Detect which cell encompasses the target text, then output its (x, y) center coordinate. 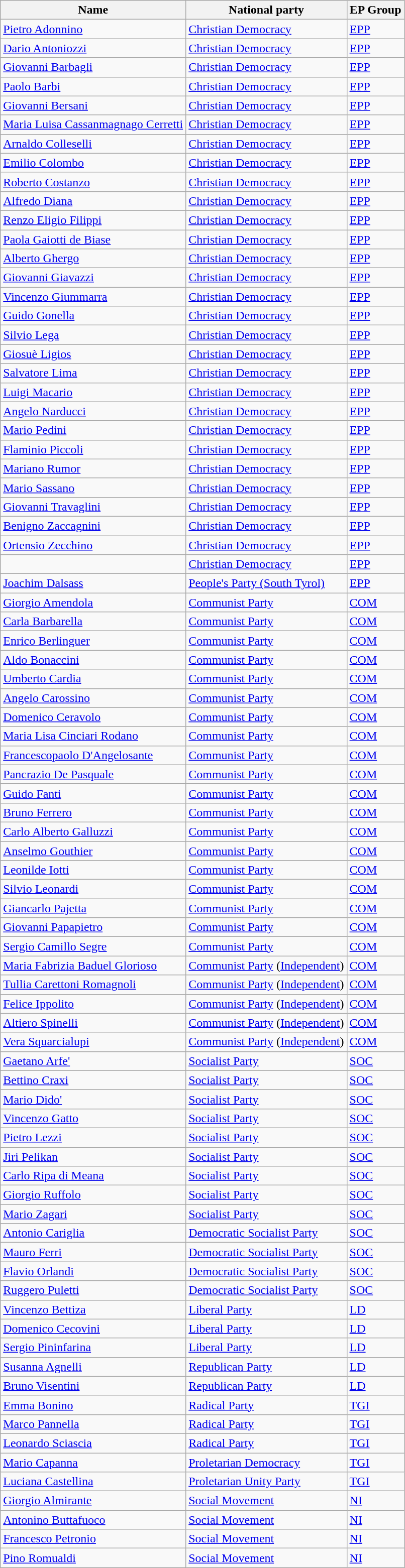
National party (266, 10)
Angelo Carossino (93, 698)
Guido Gonella (93, 316)
Paolo Barbi (93, 86)
Felice Ippolito (93, 1004)
Roberto Costanzo (93, 182)
Pino Romualdi (93, 1558)
Giancarlo Pajetta (93, 908)
Paola Gaiotti de Biase (93, 239)
Dario Antoniozzi (93, 48)
Emma Bonino (93, 1405)
Vincenzo Bettiza (93, 1309)
Salvatore Lima (93, 373)
Pietro Adonnino (93, 29)
Mauro Ferri (93, 1252)
Flaminio Piccoli (93, 449)
Antonio Cariglia (93, 1233)
Francescopaolo D'Angelosante (93, 755)
Vincenzo Gatto (93, 1118)
Renzo Eligio Filippi (93, 220)
Silvio Lega (93, 335)
Bruno Ferrero (93, 812)
Alfredo Diana (93, 201)
Mariano Rumor (93, 468)
Giorgio Ruffolo (93, 1195)
Leonilde Iotti (93, 870)
People's Party (South Tyrol) (266, 583)
Arnaldo Colleselli (93, 144)
Sergio Pininfarina (93, 1348)
Silvio Leonardi (93, 889)
Altiero Spinelli (93, 1023)
EP Group (375, 10)
Umberto Cardia (93, 679)
Carla Barbarella (93, 622)
Proletarian Democracy (266, 1463)
Carlo Ripa di Meana (93, 1176)
Giorgio Amendola (93, 602)
Aldo Bonaccini (93, 660)
Gaetano Arfe' (93, 1061)
Alberto Ghergo (93, 259)
Mario Capanna (93, 1463)
Mario Zagari (93, 1214)
Ortensio Zecchino (93, 545)
Mario Sassano (93, 488)
Domenico Ceravolo (93, 717)
Proletarian Unity Party (266, 1482)
Vincenzo Giummarra (93, 297)
Luciana Castellina (93, 1482)
Giovanni Barbagli (93, 67)
Giovanni Giavazzi (93, 278)
Leonardo Sciascia (93, 1443)
Mario Dido' (93, 1099)
Carlo Alberto Galluzzi (93, 831)
Maria Lisa Cinciari Rodano (93, 736)
Vera Squarcialupi (93, 1042)
Enrico Berlinguer (93, 641)
Marco Pannella (93, 1424)
Angelo Narducci (93, 411)
Giovanni Papapietro (93, 927)
Luigi Macario (93, 392)
Domenico Cecovini (93, 1329)
Maria Fabrizia Baduel Glorioso (93, 966)
Susanna Agnelli (93, 1367)
Maria Luisa Cassanmagnago Cerretti (93, 125)
Giorgio Almirante (93, 1501)
Emilio Colombo (93, 163)
Pancrazio De Pasquale (93, 774)
Tullia Carettoni Romagnoli (93, 985)
Antonino Buttafuoco (93, 1520)
Guido Fanti (93, 793)
Sergio Camillo Segre (93, 946)
Bruno Visentini (93, 1386)
Giovanni Bersani (93, 105)
Flavio Orlandi (93, 1271)
Benigno Zaccagnini (93, 526)
Name (93, 10)
Mario Pedini (93, 430)
Pietro Lezzi (93, 1137)
Joachim Dalsass (93, 583)
Giosuè Ligios (93, 354)
Bettino Craxi (93, 1080)
Francesco Petronio (93, 1539)
Jiri Pelikan (93, 1156)
Anselmo Gouthier (93, 851)
Giovanni Travaglini (93, 507)
Ruggero Puletti (93, 1290)
